Detect which cell encompasses the target text, then output its [x, y] center coordinate. 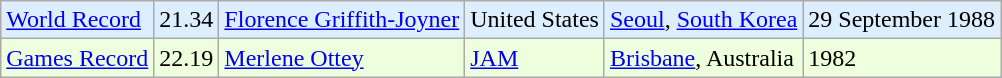
1982 [902, 58]
Merlene Ottey [342, 58]
World Record [78, 20]
Seoul, South Korea [703, 20]
Games Record [78, 58]
Brisbane, Australia [703, 58]
21.34 [186, 20]
22.19 [186, 58]
Florence Griffith-Joyner [342, 20]
29 September 1988 [902, 20]
JAM [535, 58]
United States [535, 20]
